Locate the cell with the specified text and output its (X, Y) center coordinate. 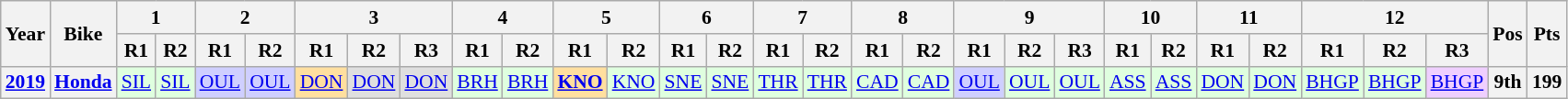
Pos (1508, 33)
4 (503, 17)
2019 (26, 82)
6 (707, 17)
Year (26, 33)
5 (606, 17)
Honda (83, 82)
11 (1249, 17)
8 (902, 17)
1 (157, 17)
2 (245, 17)
Pts (1547, 33)
10 (1151, 17)
199 (1547, 82)
12 (1394, 17)
3 (374, 17)
9th (1508, 82)
7 (803, 17)
Bike (83, 33)
9 (1029, 17)
